Return [X, Y] of the center of cell containing provided text 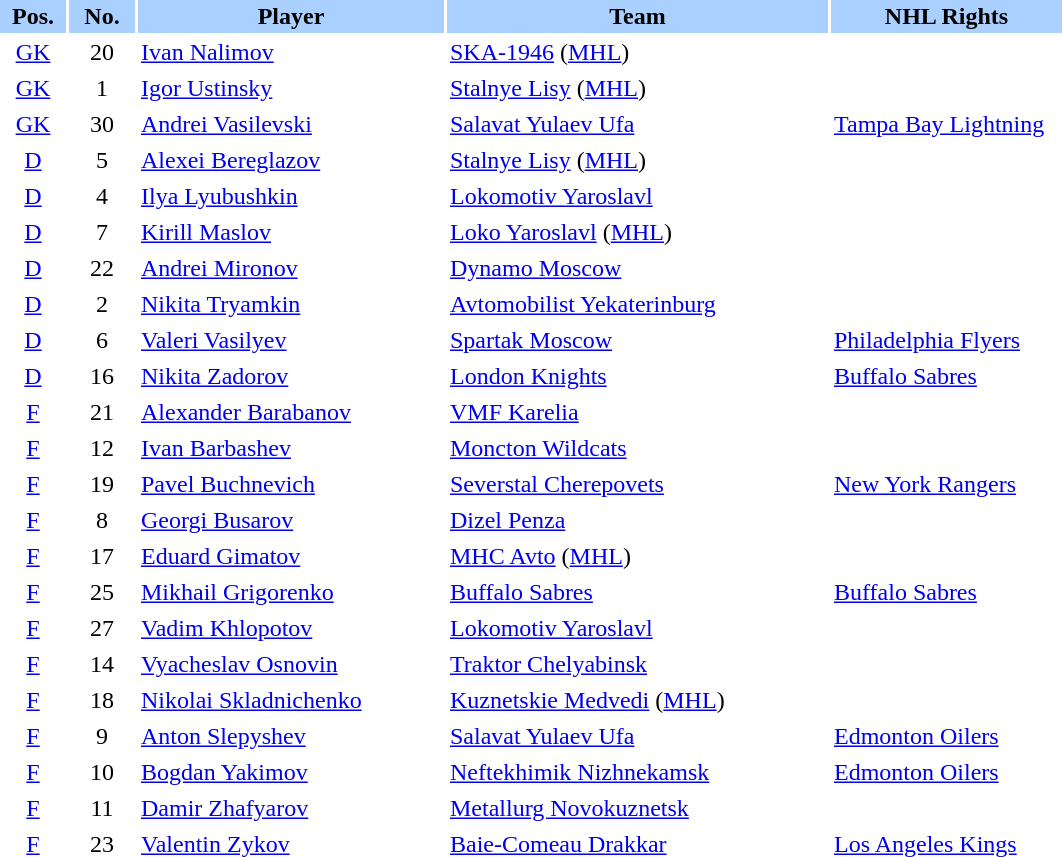
9 [102, 736]
30 [102, 124]
Anton Slepyshev [291, 736]
NHL Rights [946, 16]
Philadelphia Flyers [946, 340]
Valeri Vasilyev [291, 340]
Bogdan Yakimov [291, 772]
Ivan Barbashev [291, 448]
Igor Ustinsky [291, 88]
SKA-1946 (MHL) [638, 52]
Avtomobilist Yekaterinburg [638, 304]
12 [102, 448]
Severstal Cherepovets [638, 484]
11 [102, 808]
17 [102, 556]
Pavel Buchnevich [291, 484]
7 [102, 232]
Tampa Bay Lightning [946, 124]
25 [102, 592]
MHC Avto (MHL) [638, 556]
Nikolai Skladnichenko [291, 700]
21 [102, 412]
Andrei Vasilevski [291, 124]
Vyacheslav Osnovin [291, 664]
Eduard Gimatov [291, 556]
Ivan Nalimov [291, 52]
1 [102, 88]
Nikita Tryamkin [291, 304]
Damir Zhafyarov [291, 808]
10 [102, 772]
Kirill Maslov [291, 232]
Loko Yaroslavl (MHL) [638, 232]
8 [102, 520]
Neftekhimik Nizhnekamsk [638, 772]
Alexander Barabanov [291, 412]
Dizel Penza [638, 520]
Player [291, 16]
4 [102, 196]
Traktor Chelyabinsk [638, 664]
16 [102, 376]
Alexei Bereglazov [291, 160]
Nikita Zadorov [291, 376]
Team [638, 16]
20 [102, 52]
Ilya Lyubushkin [291, 196]
Andrei Mironov [291, 268]
Dynamo Moscow [638, 268]
London Knights [638, 376]
Vadim Khlopotov [291, 628]
Mikhail Grigorenko [291, 592]
14 [102, 664]
Moncton Wildcats [638, 448]
18 [102, 700]
VMF Karelia [638, 412]
6 [102, 340]
Spartak Moscow [638, 340]
2 [102, 304]
22 [102, 268]
No. [102, 16]
5 [102, 160]
Pos. [33, 16]
New York Rangers [946, 484]
19 [102, 484]
Metallurg Novokuznetsk [638, 808]
Georgi Busarov [291, 520]
27 [102, 628]
Kuznetskie Medvedi (MHL) [638, 700]
